Detect which cell encompasses the target text, then output its (X, Y) center coordinate. 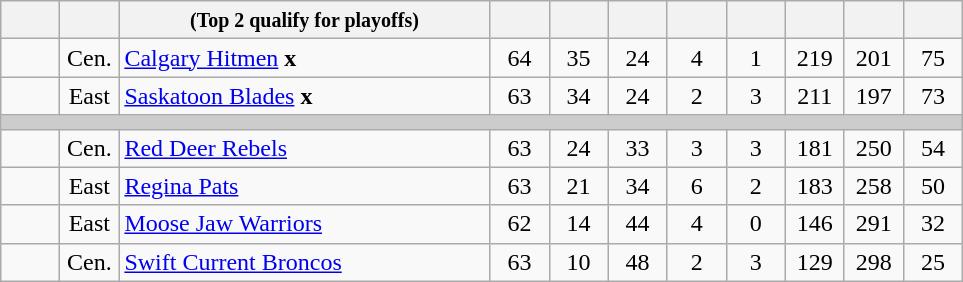
Moose Jaw Warriors (304, 224)
219 (814, 58)
Swift Current Broncos (304, 262)
129 (814, 262)
Saskatoon Blades x (304, 96)
50 (932, 186)
181 (814, 148)
14 (578, 224)
73 (932, 96)
291 (874, 224)
25 (932, 262)
250 (874, 148)
44 (638, 224)
298 (874, 262)
54 (932, 148)
(Top 2 qualify for playoffs) (304, 20)
33 (638, 148)
258 (874, 186)
10 (578, 262)
Regina Pats (304, 186)
62 (520, 224)
201 (874, 58)
35 (578, 58)
64 (520, 58)
32 (932, 224)
0 (756, 224)
Red Deer Rebels (304, 148)
183 (814, 186)
1 (756, 58)
197 (874, 96)
75 (932, 58)
6 (696, 186)
146 (814, 224)
21 (578, 186)
Calgary Hitmen x (304, 58)
211 (814, 96)
48 (638, 262)
